Determine the [x, y] coordinate at the center of the cell enclosing the given text.  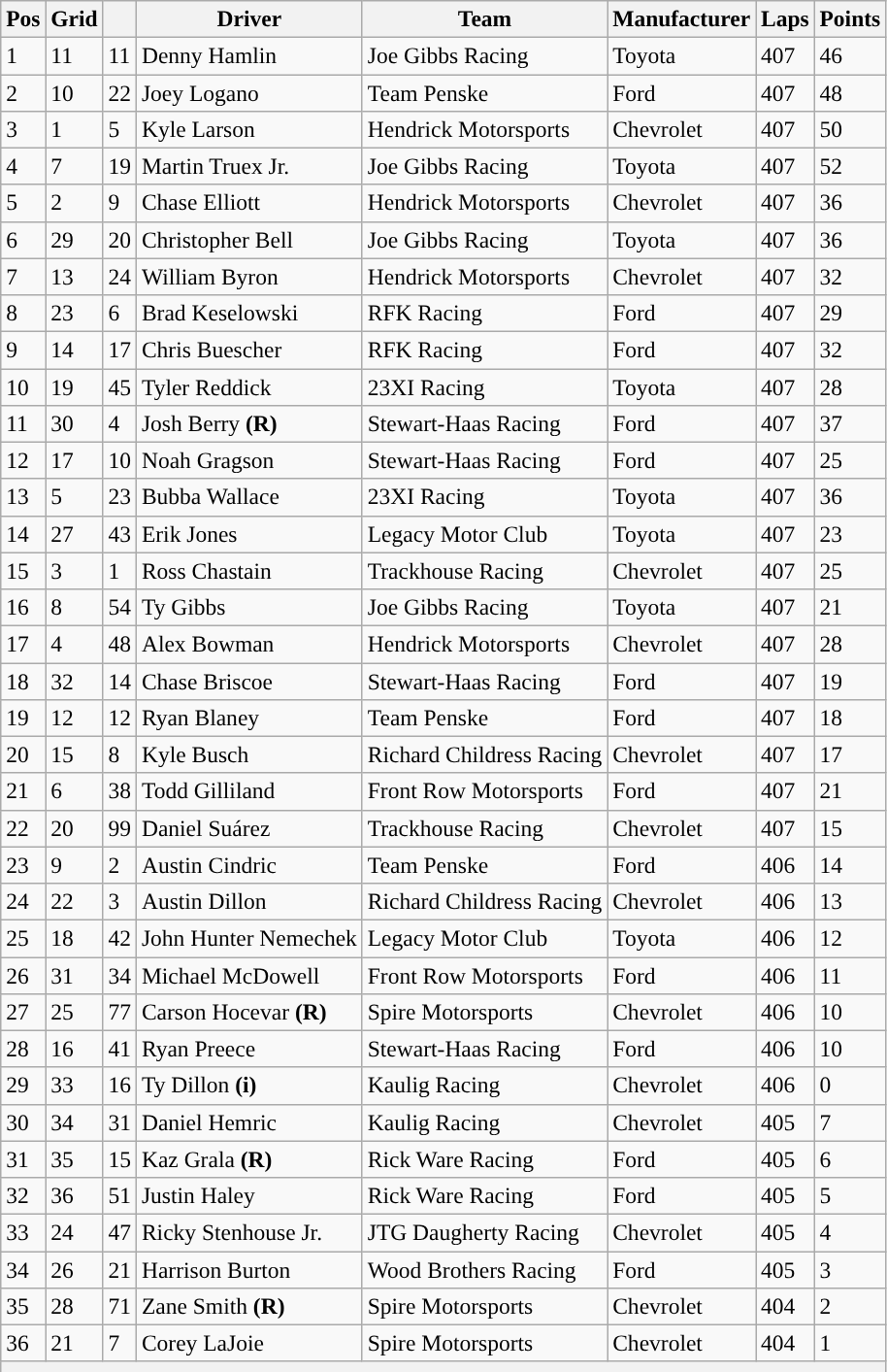
Team [484, 18]
Carson Hocevar (R) [248, 1012]
Austin Cindric [248, 865]
John Hunter Nemechek [248, 938]
JTG Daugherty Racing [484, 1232]
Brad Keselowski [248, 313]
Michael McDowell [248, 975]
Alex Bowman [248, 644]
Manufacturer [681, 18]
Ryan Preece [248, 1049]
William Byron [248, 277]
Justin Haley [248, 1195]
45 [119, 386]
Joey Logano [248, 92]
46 [850, 55]
Erik Jones [248, 534]
Denny Hamlin [248, 55]
Daniel Hemric [248, 1122]
Ty Dillon (i) [248, 1086]
Zane Smith (R) [248, 1306]
Ryan Blaney [248, 718]
Ricky Stenhouse Jr. [248, 1232]
Harrison Burton [248, 1269]
Tyler Reddick [248, 386]
Laps [786, 18]
50 [850, 129]
0 [850, 1086]
Martin Truex Jr. [248, 166]
52 [850, 166]
38 [119, 791]
Bubba Wallace [248, 497]
Christopher Bell [248, 240]
Wood Brothers Racing [484, 1269]
Pos [23, 18]
77 [119, 1012]
Ty Gibbs [248, 607]
Josh Berry (R) [248, 423]
Chase Elliott [248, 203]
Chase Briscoe [248, 681]
Todd Gilliland [248, 791]
42 [119, 938]
43 [119, 534]
Grid [74, 18]
Points [850, 18]
Kyle Busch [248, 754]
47 [119, 1232]
Ross Chastain [248, 571]
Chris Buescher [248, 350]
37 [850, 423]
99 [119, 828]
51 [119, 1195]
Kaz Grala (R) [248, 1159]
41 [119, 1049]
Driver [248, 18]
Kyle Larson [248, 129]
71 [119, 1306]
Noah Gragson [248, 460]
Austin Dillon [248, 901]
54 [119, 607]
Daniel Suárez [248, 828]
Corey LaJoie [248, 1343]
